Scan for the cell matching the given text and deliver its (X, Y) coordinate at center. 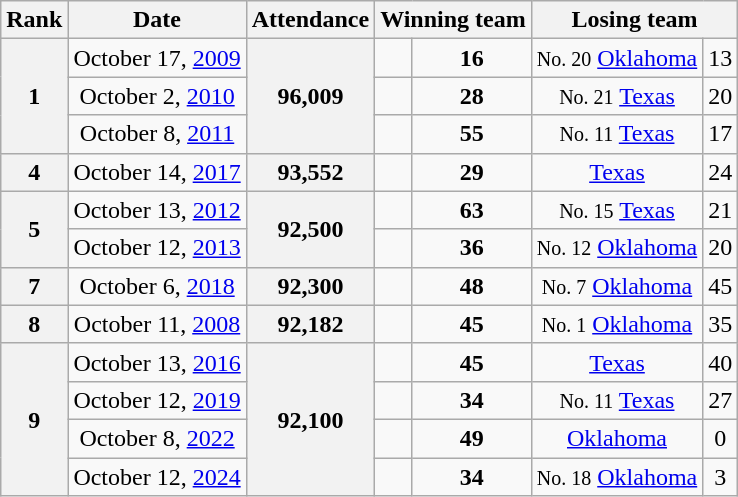
October 11, 2008 (157, 324)
October 8, 2022 (157, 438)
36 (472, 248)
No. 21 Texas (616, 96)
October 12, 2024 (157, 477)
48 (472, 286)
13 (720, 58)
Rank (34, 20)
4 (34, 172)
92,100 (310, 419)
27 (720, 400)
3 (720, 477)
Attendance (310, 20)
24 (720, 172)
Losing team (634, 20)
7 (34, 286)
October 6, 2018 (157, 286)
92,300 (310, 286)
No. 18 Oklahoma (616, 477)
0 (720, 438)
29 (472, 172)
40 (720, 362)
No. 12 Oklahoma (616, 248)
63 (472, 210)
93,552 (310, 172)
October 13, 2016 (157, 362)
October 13, 2012 (157, 210)
92,182 (310, 324)
October 12, 2019 (157, 400)
96,009 (310, 96)
49 (472, 438)
55 (472, 134)
Date (157, 20)
16 (472, 58)
35 (720, 324)
No. 20 Oklahoma (616, 58)
21 (720, 210)
October 14, 2017 (157, 172)
No. 15 Texas (616, 210)
No. 7 Oklahoma (616, 286)
October 12, 2013 (157, 248)
92,500 (310, 229)
October 2, 2010 (157, 96)
Oklahoma (616, 438)
17 (720, 134)
Winning team (454, 20)
5 (34, 229)
October 8, 2011 (157, 134)
1 (34, 96)
28 (472, 96)
No. 1 Oklahoma (616, 324)
8 (34, 324)
9 (34, 419)
October 17, 2009 (157, 58)
